For the text-containing cell, return its midpoint in [X, Y] coordinate format. 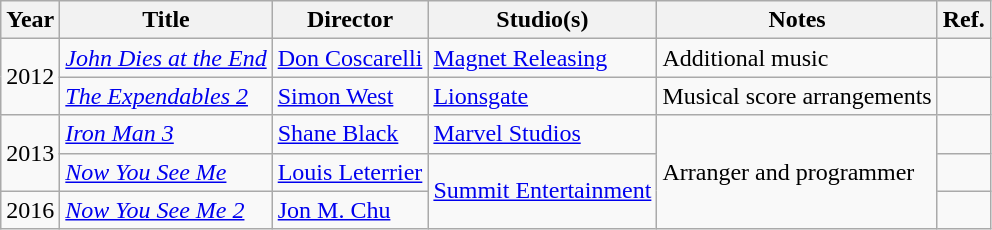
Lionsgate [542, 96]
Additional music [797, 58]
Don Coscarelli [350, 58]
2016 [30, 210]
2013 [30, 153]
Director [350, 20]
The Expendables 2 [166, 96]
Summit Entertainment [542, 191]
Now You See Me [166, 172]
Arranger and programmer [797, 172]
Year [30, 20]
John Dies at the End [166, 58]
Now You See Me 2 [166, 210]
Marvel Studios [542, 134]
Title [166, 20]
Louis Leterrier [350, 172]
Notes [797, 20]
Jon M. Chu [350, 210]
Musical score arrangements [797, 96]
Simon West [350, 96]
Shane Black [350, 134]
Iron Man 3 [166, 134]
Magnet Releasing [542, 58]
Ref. [964, 20]
Studio(s) [542, 20]
2012 [30, 77]
